Provide the (X, Y) coordinate of the cell's center where the given text is located.  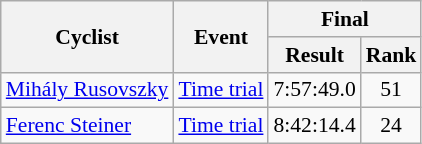
51 (392, 90)
Cyclist (88, 36)
Ferenc Steiner (88, 126)
8:42:14.4 (314, 126)
Event (220, 36)
24 (392, 126)
Result (314, 55)
Final (344, 19)
Mihály Rusovszky (88, 90)
7:57:49.0 (314, 90)
Rank (392, 55)
